Find where the given text appears and provide that cell's center as (X, Y) coordinate. 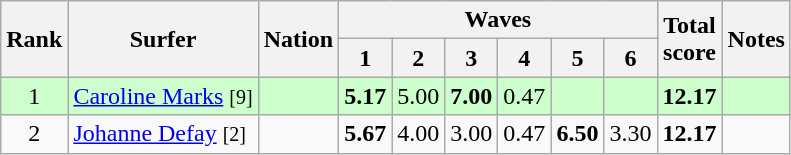
Totalscore (690, 39)
5.00 (418, 96)
5.17 (366, 96)
5 (578, 58)
Surfer (163, 39)
Nation (298, 39)
3 (472, 58)
3.30 (630, 134)
Caroline Marks [9] (163, 96)
6.50 (578, 134)
Waves (498, 20)
Johanne Defay [2] (163, 134)
5.67 (366, 134)
Rank (34, 39)
3.00 (472, 134)
4 (524, 58)
7.00 (472, 96)
4.00 (418, 134)
Notes (756, 39)
6 (630, 58)
